Search for the cell housing the specified text and yield its [x, y] center coordinate. 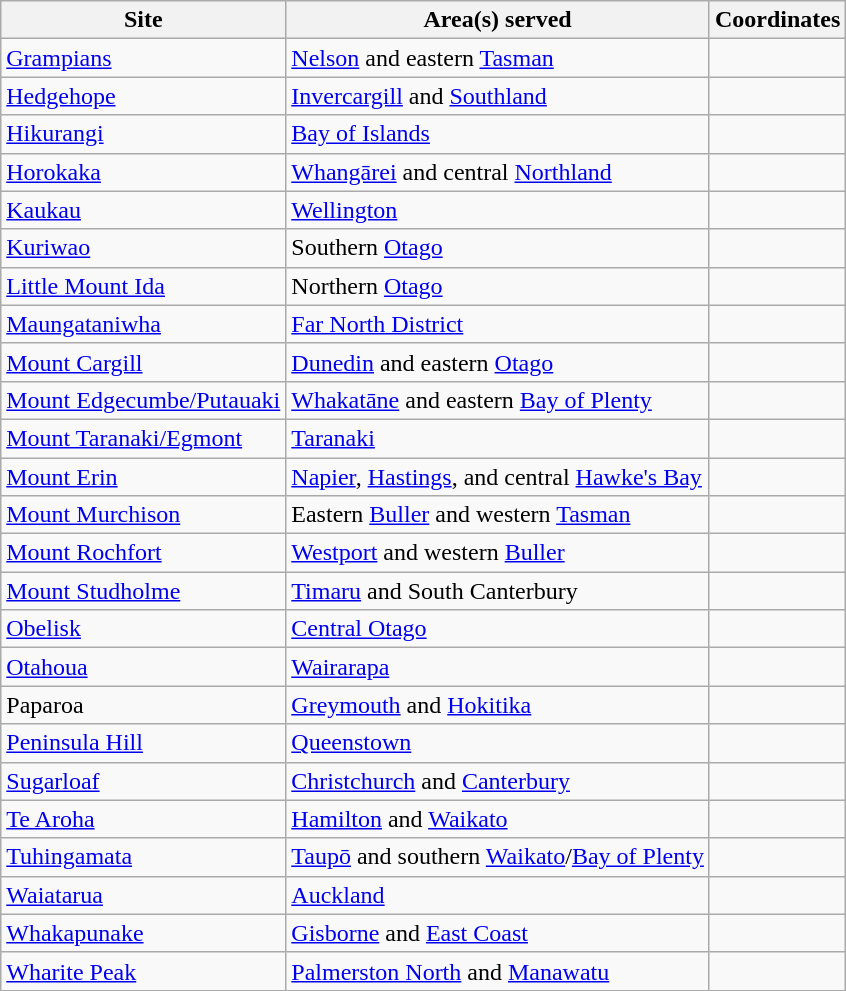
Queenstown [498, 743]
Otahoua [144, 667]
Mount Rochfort [144, 553]
Bay of Islands [498, 134]
Little Mount Ida [144, 286]
Wairarapa [498, 667]
Mount Erin [144, 477]
Southern Otago [498, 248]
Invercargill and Southland [498, 96]
Mount Murchison [144, 515]
Whakatāne and eastern Bay of Plenty [498, 400]
Coordinates [777, 20]
Mount Taranaki/Egmont [144, 438]
Greymouth and Hokitika [498, 705]
Whakapunake [144, 933]
Whangārei and central Northland [498, 172]
Waiatarua [144, 895]
Wellington [498, 210]
Napier, Hastings, and central Hawke's Bay [498, 477]
Taupō and southern Waikato/Bay of Plenty [498, 857]
Wharite Peak [144, 971]
Kaukau [144, 210]
Northern Otago [498, 286]
Obelisk [144, 629]
Hikurangi [144, 134]
Gisborne and East Coast [498, 933]
Horokaka [144, 172]
Grampians [144, 58]
Hamilton and Waikato [498, 819]
Area(s) served [498, 20]
Nelson and eastern Tasman [498, 58]
Te Aroha [144, 819]
Maungataniwha [144, 324]
Mount Edgecumbe/Putauaki [144, 400]
Christchurch and Canterbury [498, 781]
Eastern Buller and western Tasman [498, 515]
Far North District [498, 324]
Central Otago [498, 629]
Kuriwao [144, 248]
Hedgehope [144, 96]
Paparoa [144, 705]
Peninsula Hill [144, 743]
Mount Cargill [144, 362]
Site [144, 20]
Mount Studholme [144, 591]
Tuhingamata [144, 857]
Timaru and South Canterbury [498, 591]
Sugarloaf [144, 781]
Westport and western Buller [498, 553]
Auckland [498, 895]
Palmerston North and Manawatu [498, 971]
Dunedin and eastern Otago [498, 362]
Taranaki [498, 438]
